Determine the (x, y) coordinate at the center of the cell enclosing the given text.  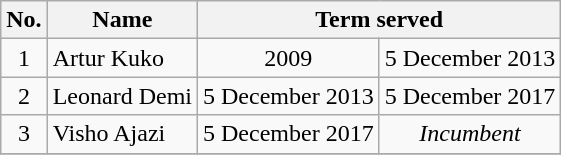
1 (24, 58)
No. (24, 20)
Name (122, 20)
Visho Ajazi (122, 134)
Artur Kuko (122, 58)
Leonard Demi (122, 96)
3 (24, 134)
2 (24, 96)
2009 (289, 58)
Term served (380, 20)
Incumbent (470, 134)
